Return the [x, y] coordinate for the center point of the cell that contains the specified text.  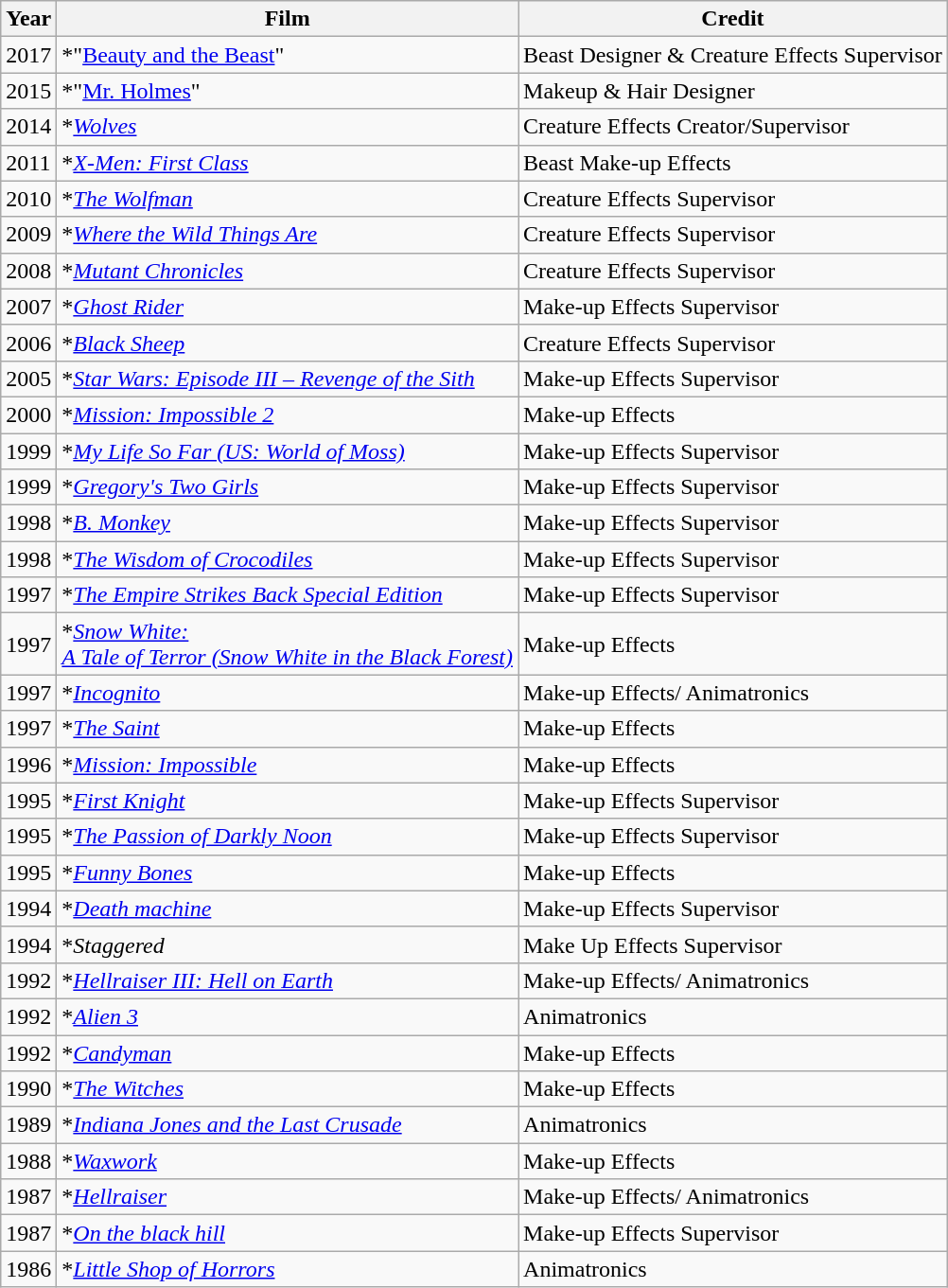
*The Wolfman [288, 199]
*Wolves [288, 127]
2010 [28, 199]
*Star Wars: Episode III – Revenge of the Sith [288, 379]
1986 [28, 1269]
1988 [28, 1161]
2007 [28, 307]
*The Empire Strikes Back Special Edition [288, 595]
*Alien 3 [288, 1016]
1996 [28, 765]
2017 [28, 55]
*Incognito [288, 693]
Year [28, 19]
*B. Monkey [288, 523]
*Mutant Chronicles [288, 271]
Beast Make-up Effects [733, 163]
Makeup & Hair Designer [733, 91]
2000 [28, 415]
*Staggered [288, 944]
1990 [28, 1089]
2005 [28, 379]
*The Wisdom of Crocodiles [288, 559]
*Indiana Jones and the Last Crusade [288, 1125]
Beast Designer & Creature Effects Supervisor [733, 55]
*Gregory's Two Girls [288, 487]
*On the black hill [288, 1233]
Credit [733, 19]
*The Saint [288, 729]
2014 [28, 127]
*Ghost Rider [288, 307]
2008 [28, 271]
*"Beauty and the Beast" [288, 55]
*Mission: Impossible [288, 765]
2011 [28, 163]
*Snow White: A Tale of Terror (Snow White in the Black Forest) [288, 644]
*Hellraiser [288, 1197]
*Death machine [288, 909]
Make Up Effects Supervisor [733, 944]
Film [288, 19]
*First Knight [288, 801]
*Where the Wild Things Are [288, 235]
*X-Men: First Class [288, 163]
1989 [28, 1125]
*Little Shop of Horrors [288, 1269]
Creature Effects Creator/Supervisor [733, 127]
*Black Sheep [288, 343]
*Candyman [288, 1053]
*The Witches [288, 1089]
*"Mr. Holmes" [288, 91]
2006 [28, 343]
*Mission: Impossible 2 [288, 415]
*Funny Bones [288, 873]
*The Passion of Darkly Noon [288, 837]
*Waxwork [288, 1161]
*My Life So Far (US: World of Moss) [288, 451]
2009 [28, 235]
*Hellraiser III: Hell on Earth [288, 980]
2015 [28, 91]
